Return (x, y) of the center of cell containing provided text 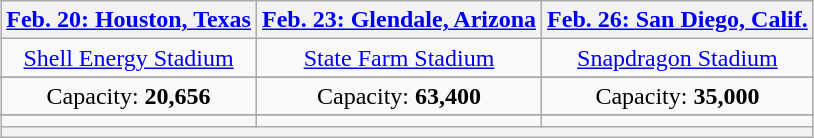
State Farm Stadium (398, 58)
Feb. 26: San Diego, Calif. (678, 20)
Feb. 23: Glendale, Arizona (398, 20)
Capacity: 63,400 (398, 96)
Capacity: 35,000 (678, 96)
Capacity: 20,656 (129, 96)
Shell Energy Stadium (129, 58)
Feb. 20: Houston, Texas (129, 20)
Snapdragon Stadium (678, 58)
